Output the (x, y) coordinate of the center of the cell containing the given text.  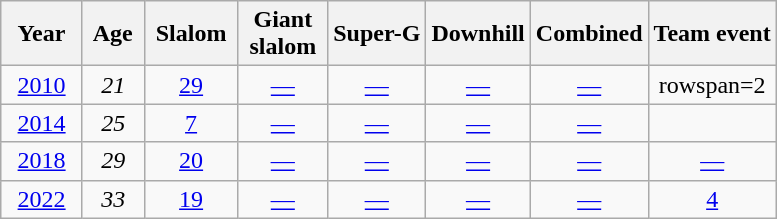
Year (42, 34)
Giant slalom (283, 34)
25 (113, 123)
33 (113, 199)
20 (191, 161)
Slalom (191, 34)
19 (191, 199)
21 (113, 85)
Age (113, 34)
2010 (42, 85)
Combined (589, 34)
2022 (42, 199)
rowspan=2 (712, 85)
2014 (42, 123)
Downhill (478, 34)
7 (191, 123)
4 (712, 199)
Super-G (377, 34)
2018 (42, 161)
Team event (712, 34)
